Return the [X, Y] coordinate for the center point of the cell that contains the specified text.  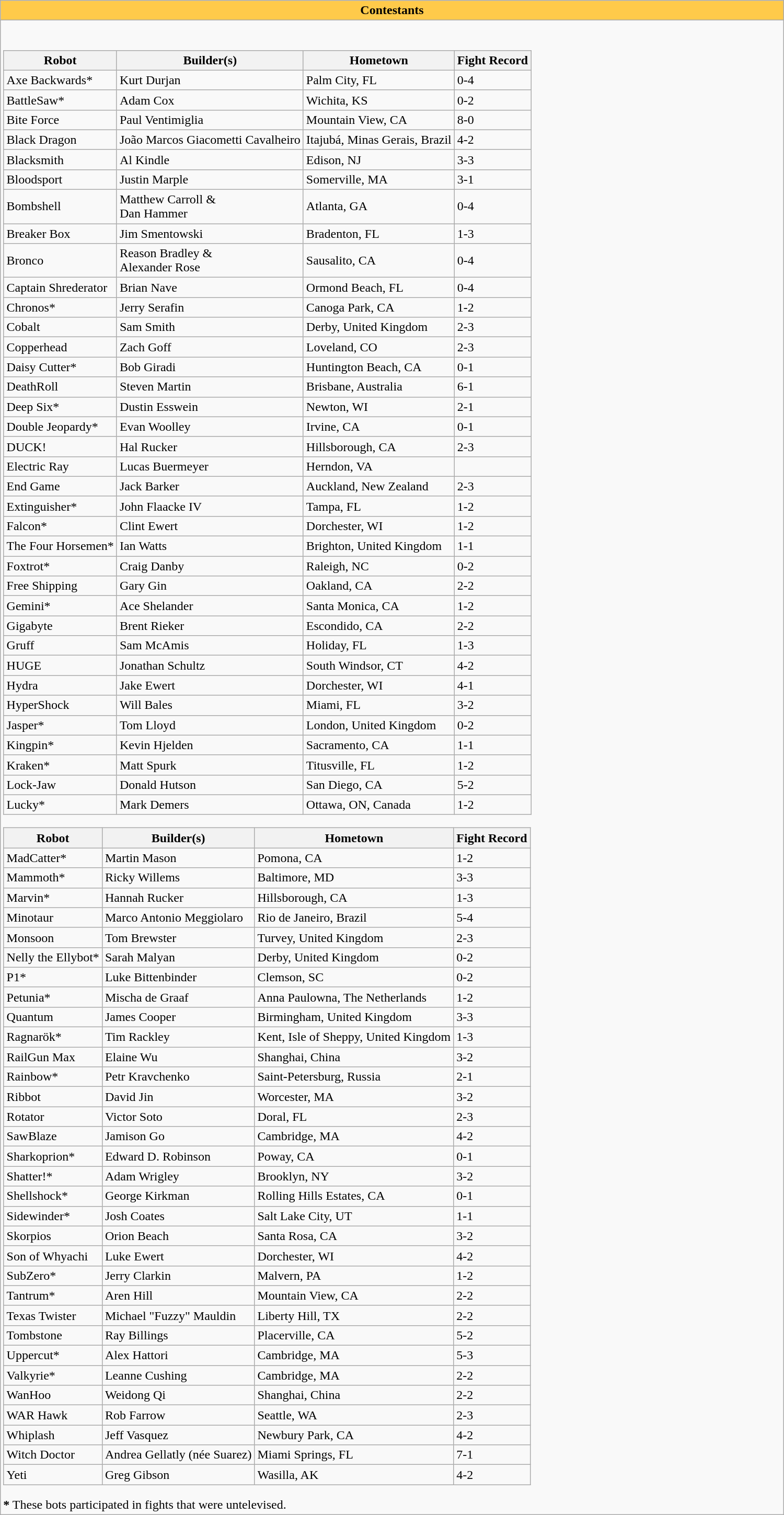
Santa Rosa, CA [354, 1236]
Sharkoprion* [53, 1156]
Palm City, FL [378, 80]
Sarah Malyan [178, 957]
Birmingham, United Kingdom [354, 1017]
Foxtrot* [60, 566]
Auckland, New Zealand [378, 486]
Blacksmith [60, 159]
Hannah Rucker [178, 898]
Jerry Clarkin [178, 1276]
Gemini* [60, 606]
5-4 [492, 917]
Santa Monica, CA [378, 606]
Placerville, CA [354, 1335]
Josh Coates [178, 1216]
DUCK! [60, 446]
Bite Force [60, 120]
Electric Ray [60, 466]
Shatter!* [53, 1176]
BattleSaw* [60, 100]
Skorpios [53, 1236]
Wasilla, AK [354, 1475]
Petunia* [53, 997]
Jim Smentowski [210, 234]
End Game [60, 486]
P1* [53, 977]
Steven Martin [210, 387]
Quantum [53, 1017]
Texas Twister [53, 1315]
Kevin Hjelden [210, 745]
Kurt Durjan [210, 80]
Brooklyn, NY [354, 1176]
Saint-Petersburg, Russia [354, 1077]
Malvern, PA [354, 1276]
Al Kindle [210, 159]
Itajubá, Minas Gerais, Brazil [378, 140]
6-1 [492, 387]
Seattle, WA [354, 1415]
Clemson, SC [354, 977]
Yeti [53, 1475]
Brisbane, Australia [378, 387]
Jack Barker [210, 486]
Lock-Jaw [60, 785]
Lucky* [60, 805]
Herndon, VA [378, 466]
Jasper* [60, 725]
Deep Six* [60, 407]
SawBlaze [53, 1137]
Paul Ventimiglia [210, 120]
Marco Antonio Meggiolaro [178, 917]
Rob Farrow [178, 1415]
Poway, CA [354, 1156]
Ace Shelander [210, 606]
Dustin Esswein [210, 407]
Loveland, CO [378, 347]
Copperhead [60, 347]
Victor Soto [178, 1117]
Monsoon [53, 937]
Salt Lake City, UT [354, 1216]
Doral, FL [354, 1117]
Weidong Qi [178, 1395]
DeathRoll [60, 387]
Kraken* [60, 765]
Will Bales [210, 705]
Liberty Hill, TX [354, 1315]
Somerville, MA [378, 179]
Brent Rieker [210, 626]
Kent, Isle of Sheppy, United Kingdom [354, 1037]
Rolling Hills Estates, CA [354, 1196]
Canoga Park, CA [378, 307]
Falcon* [60, 526]
Michael "Fuzzy" Mauldin [178, 1315]
Craig Danby [210, 566]
Luke Bittenbinder [178, 977]
Cobalt [60, 327]
Aren Hill [178, 1295]
Evan Woolley [210, 427]
Wichita, KS [378, 100]
Huntington Beach, CA [378, 367]
Breaker Box [60, 234]
Brighton, United Kingdom [378, 546]
5-3 [492, 1356]
Adam Cox [210, 100]
Double Jeopardy* [60, 427]
Valkyrie* [53, 1375]
Clint Ewert [210, 526]
Mammoth* [53, 878]
Raleigh, NC [378, 566]
Son of Whyachi [53, 1256]
James Cooper [178, 1017]
South Windsor, CT [378, 665]
Mischa de Graaf [178, 997]
The Four Horsemen* [60, 546]
Ricky Willems [178, 878]
Hydra [60, 685]
Marvin* [53, 898]
Jonathan Schultz [210, 665]
Luke Ewert [178, 1256]
George Kirkman [178, 1196]
Sacramento, CA [378, 745]
Jerry Serafin [210, 307]
Bradenton, FL [378, 234]
Captain Shrederator [60, 288]
Tantrum* [53, 1295]
Turvey, United Kingdom [354, 937]
Tampa, FL [378, 506]
Tom Brewster [178, 937]
Matt Spurk [210, 765]
David Jin [178, 1097]
Adam Wrigley [178, 1176]
Edison, NJ [378, 159]
Bronco [60, 260]
Gigabyte [60, 626]
4-1 [492, 685]
Tombstone [53, 1335]
Free Shipping [60, 586]
Matthew Carroll &Dan Hammer [210, 207]
Tom Lloyd [210, 725]
Bloodsport [60, 179]
João Marcos Giacometti Cavalheiro [210, 140]
Holiday, FL [378, 646]
Gary Gin [210, 586]
Ian Watts [210, 546]
Newbury Park, CA [354, 1435]
WanHoo [53, 1395]
Donald Hutson [210, 785]
8-0 [492, 120]
Gruff [60, 646]
Uppercut* [53, 1356]
Axe Backwards* [60, 80]
Ragnarök* [53, 1037]
Brian Nave [210, 288]
Alex Hattori [178, 1356]
Extinguisher* [60, 506]
Lucas Buermeyer [210, 466]
London, United Kingdom [378, 725]
Sam McAmis [210, 646]
Minotaur [53, 917]
Shellshock* [53, 1196]
Ormond Beach, FL [378, 288]
San Diego, CA [378, 785]
Ottawa, ON, Canada [378, 805]
Petr Kravchenko [178, 1077]
HUGE [60, 665]
WAR Hawk [53, 1415]
Witch Doctor [53, 1455]
7-1 [492, 1455]
Bombshell [60, 207]
HyperShock [60, 705]
Sam Smith [210, 327]
Whiplash [53, 1435]
Oakland, CA [378, 586]
Greg Gibson [178, 1475]
Elaine Wu [178, 1057]
Titusville, FL [378, 765]
Reason Bradley &Alexander Rose [210, 260]
Ray Billings [178, 1335]
Daisy Cutter* [60, 367]
Mark Demers [210, 805]
Jeff Vasquez [178, 1435]
Black Dragon [60, 140]
Edward D. Robinson [178, 1156]
Ribbot [53, 1097]
Andrea Gellatly (née Suarez) [178, 1455]
Kingpin* [60, 745]
Escondido, CA [378, 626]
Jamison Go [178, 1137]
Newton, WI [378, 407]
Justin Marple [210, 179]
Hal Rucker [210, 446]
Miami, FL [378, 705]
Nelly the Ellybot* [53, 957]
Rotator [53, 1117]
Leanne Cushing [178, 1375]
Tim Rackley [178, 1037]
Contestants [392, 10]
Rio de Janeiro, Brazil [354, 917]
Martin Mason [178, 858]
Bob Giradi [210, 367]
Sausalito, CA [378, 260]
John Flaacke IV [210, 506]
Sidewinder* [53, 1216]
Orion Beach [178, 1236]
Baltimore, MD [354, 878]
3-1 [492, 179]
Jake Ewert [210, 685]
Worcester, MA [354, 1097]
Zach Goff [210, 347]
SubZero* [53, 1276]
Irvine, CA [378, 427]
Pomona, CA [354, 858]
RailGun Max [53, 1057]
Chronos* [60, 307]
Anna Paulowna, The Netherlands [354, 997]
Atlanta, GA [378, 207]
MadCatter* [53, 858]
Rainbow* [53, 1077]
Miami Springs, FL [354, 1455]
